Find where the given text appears and provide that cell's center as (x, y) coordinate. 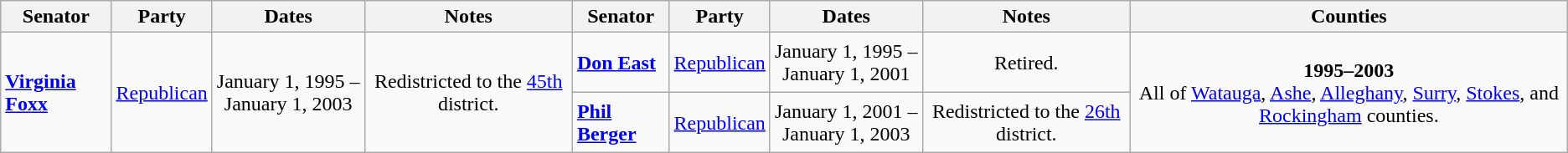
January 1, 1995 – January 1, 2001 (846, 63)
Retired. (1026, 63)
January 1, 2001 – January 1, 2003 (846, 123)
Redistricted to the 26th district. (1026, 123)
Virginia Foxx (56, 93)
1995–2003 All of Watauga, Ashe, Alleghany, Surry, Stokes, and Rockingham counties. (1349, 93)
Counties (1349, 17)
January 1, 1995 – January 1, 2003 (288, 93)
Don East (621, 63)
Redistricted to the 45th district. (468, 93)
Phil Berger (621, 123)
